Extract the (X, Y) coordinate from the center of the cell holding the provided text.  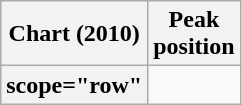
Chart (2010) (74, 34)
scope="row" (74, 85)
Peakposition (194, 34)
